Scan for the cell matching the given text and deliver its [X, Y] coordinate at center. 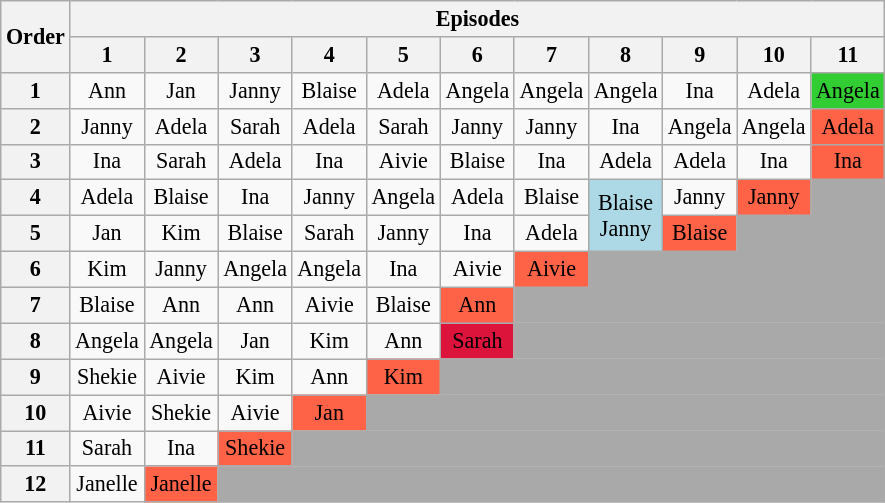
12 [36, 484]
Order [36, 36]
Episodes [478, 18]
BlaiseJanny [626, 216]
